Return the (X, Y) coordinate for the center point of the cell that contains the specified text.  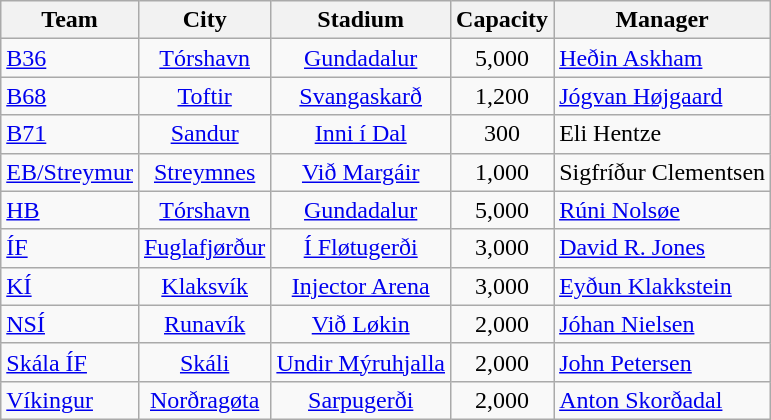
Streymnes (204, 172)
Við Løkin (361, 324)
Stadium (361, 20)
Víkingur (70, 400)
Skála ÍF (70, 362)
Fuglafjørður (204, 248)
Inni í Dal (361, 134)
Sigfríður Clementsen (662, 172)
Heðin Askham (662, 58)
ÍF (70, 248)
HB (70, 210)
B68 (70, 96)
1,000 (502, 172)
Toftir (204, 96)
Eyðun Klakkstein (662, 286)
Sandur (204, 134)
EB/Streymur (70, 172)
Við Margáir (361, 172)
NSÍ (70, 324)
Manager (662, 20)
City (204, 20)
David R. Jones (662, 248)
Norðragøta (204, 400)
Anton Skorðadal (662, 400)
Injector Arena (361, 286)
KÍ (70, 286)
John Petersen (662, 362)
Klaksvík (204, 286)
B71 (70, 134)
Jóhan Nielsen (662, 324)
Capacity (502, 20)
Sarpugerði (361, 400)
Eli Hentze (662, 134)
Í Fløtugerði (361, 248)
Svangaskarð (361, 96)
Skáli (204, 362)
Team (70, 20)
Undir Mýruhjalla (361, 362)
1,200 (502, 96)
300 (502, 134)
B36 (70, 58)
Rúni Nolsøe (662, 210)
Jógvan Højgaard (662, 96)
Runavík (204, 324)
